Identify which cell holds the provided text, then report its (X, Y) central coordinate. 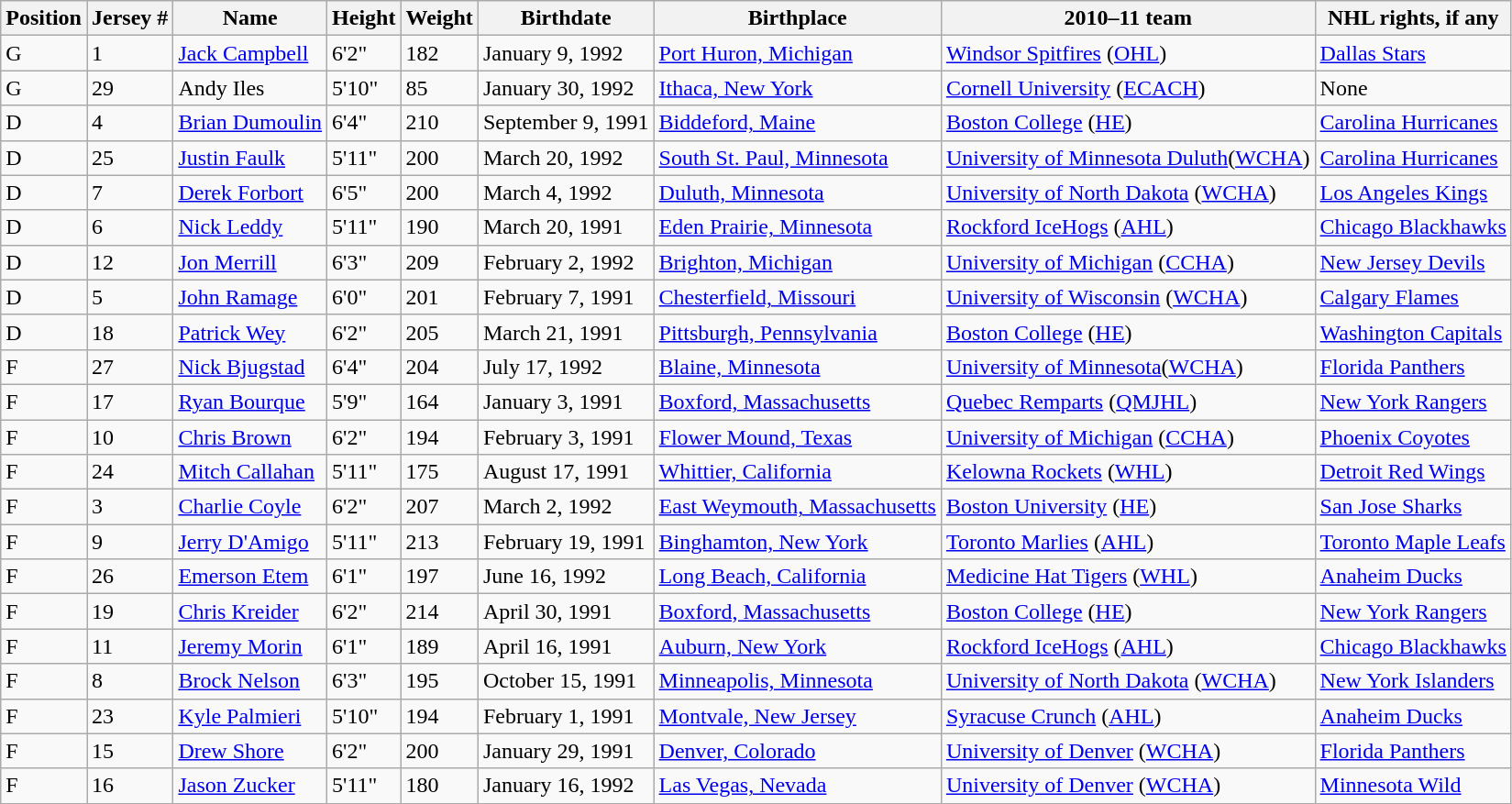
12 (129, 262)
182 (439, 53)
January 3, 1991 (566, 402)
Minnesota Wild (1413, 786)
Long Beach, California (798, 577)
Port Huron, Michigan (798, 53)
University of Minnesota(WCHA) (1128, 367)
Windsor Spitfires (OHL) (1128, 53)
Kyle Palmieri (250, 716)
5'9" (364, 402)
Justin Faulk (250, 158)
Andy Iles (250, 88)
Chris Brown (250, 437)
Chris Kreider (250, 611)
Jack Campbell (250, 53)
Jon Merrill (250, 262)
Eden Prairie, Minnesota (798, 227)
February 7, 1991 (566, 297)
189 (439, 646)
Patrick Wey (250, 332)
March 21, 1991 (566, 332)
January 30, 1992 (566, 88)
Brian Dumoulin (250, 123)
Jason Zucker (250, 786)
Birthplace (798, 18)
23 (129, 716)
209 (439, 262)
Brock Nelson (250, 681)
Binghamton, New York (798, 542)
Mitch Callahan (250, 472)
190 (439, 227)
164 (439, 402)
85 (439, 88)
Biddeford, Maine (798, 123)
Syracuse Crunch (AHL) (1128, 716)
South St. Paul, Minnesota (798, 158)
Jerry D'Amigo (250, 542)
Cornell University (ECACH) (1128, 88)
New York Islanders (1413, 681)
February 3, 1991 (566, 437)
17 (129, 402)
Blaine, Minnesota (798, 367)
Las Vegas, Nevada (798, 786)
197 (439, 577)
Jersey # (129, 18)
Derek Forbort (250, 193)
Denver, Colorado (798, 751)
Charlie Coyle (250, 507)
4 (129, 123)
6'5" (364, 193)
210 (439, 123)
Minneapolis, Minnesota (798, 681)
2010–11 team (1128, 18)
214 (439, 611)
Boston University (HE) (1128, 507)
24 (129, 472)
University of Minnesota Duluth(WCHA) (1128, 158)
Weight (439, 18)
Position (44, 18)
Jeremy Morin (250, 646)
January 29, 1991 (566, 751)
6'0" (364, 297)
11 (129, 646)
March 20, 1992 (566, 158)
August 17, 1991 (566, 472)
205 (439, 332)
Duluth, Minnesota (798, 193)
175 (439, 472)
Ithaca, New York (798, 88)
Pittsburgh, Pennsylvania (798, 332)
213 (439, 542)
26 (129, 577)
East Weymouth, Massachusetts (798, 507)
25 (129, 158)
Dallas Stars (1413, 53)
September 9, 1991 (566, 123)
7 (129, 193)
204 (439, 367)
Kelowna Rockets (WHL) (1128, 472)
207 (439, 507)
27 (129, 367)
New Jersey Devils (1413, 262)
Emerson Etem (250, 577)
201 (439, 297)
None (1413, 88)
University of Wisconsin (WCHA) (1128, 297)
Los Angeles Kings (1413, 193)
Flower Mound, Texas (798, 437)
9 (129, 542)
NHL rights, if any (1413, 18)
April 16, 1991 (566, 646)
Chesterfield, Missouri (798, 297)
Brighton, Michigan (798, 262)
180 (439, 786)
Toronto Marlies (AHL) (1128, 542)
January 9, 1992 (566, 53)
5 (129, 297)
6 (129, 227)
Montvale, New Jersey (798, 716)
Quebec Remparts (QMJHL) (1128, 402)
10 (129, 437)
February 2, 1992 (566, 262)
Whittier, California (798, 472)
15 (129, 751)
Name (250, 18)
8 (129, 681)
Washington Capitals (1413, 332)
February 19, 1991 (566, 542)
Drew Shore (250, 751)
Detroit Red Wings (1413, 472)
Nick Bjugstad (250, 367)
October 15, 1991 (566, 681)
1 (129, 53)
Height (364, 18)
195 (439, 681)
John Ramage (250, 297)
March 20, 1991 (566, 227)
July 17, 1992 (566, 367)
March 4, 1992 (566, 193)
Nick Leddy (250, 227)
San Jose Sharks (1413, 507)
February 1, 1991 (566, 716)
16 (129, 786)
Toronto Maple Leafs (1413, 542)
Auburn, New York (798, 646)
Medicine Hat Tigers (WHL) (1128, 577)
19 (129, 611)
29 (129, 88)
January 16, 1992 (566, 786)
Ryan Bourque (250, 402)
April 30, 1991 (566, 611)
March 2, 1992 (566, 507)
June 16, 1992 (566, 577)
Phoenix Coyotes (1413, 437)
18 (129, 332)
Calgary Flames (1413, 297)
3 (129, 507)
Birthdate (566, 18)
